Locate the cell with the specified text and output its [x, y] center coordinate. 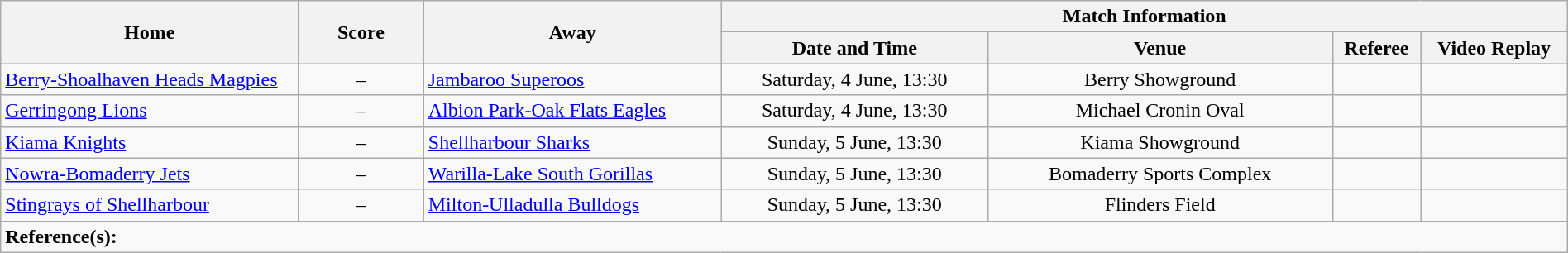
Gerringong Lions [150, 111]
Albion Park-Oak Flats Eagles [572, 111]
Bomaderry Sports Complex [1159, 174]
Jambaroo Superoos [572, 79]
Referee [1376, 48]
Shellharbour Sharks [572, 142]
Michael Cronin Oval [1159, 111]
Berry Showground [1159, 79]
Reference(s): [784, 236]
Kiama Showground [1159, 142]
Nowra-Bomaderry Jets [150, 174]
Match Information [1145, 17]
Kiama Knights [150, 142]
Venue [1159, 48]
Milton-Ulladulla Bulldogs [572, 205]
Stingrays of Shellharbour [150, 205]
Berry-Shoalhaven Heads Magpies [150, 79]
Score [361, 32]
Flinders Field [1159, 205]
Home [150, 32]
Warilla-Lake South Gorillas [572, 174]
Away [572, 32]
Video Replay [1494, 48]
Date and Time [854, 48]
